For the text-containing cell, return its midpoint in (X, Y) coordinate format. 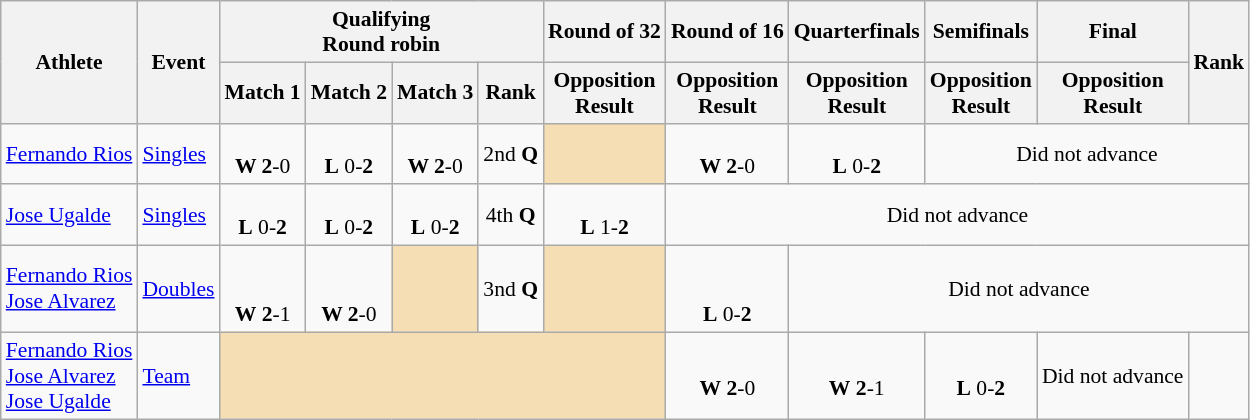
Doubles (178, 290)
Fernando RiosJose Alvarez (70, 290)
Fernando Rios (70, 154)
Team (178, 376)
L 1-2 (604, 216)
Match 3 (435, 92)
Quarterfinals (857, 32)
Match 2 (349, 92)
Match 1 (262, 92)
Jose Ugalde (70, 216)
Fernando RiosJose AlvarezJose Ugalde (70, 376)
Final (1113, 32)
4th Q (510, 216)
Athlete (70, 62)
Round of 16 (728, 32)
Event (178, 62)
3nd Q (510, 290)
2nd Q (510, 154)
QualifyingRound robin (381, 32)
Semifinals (981, 32)
Round of 32 (604, 32)
